From the cell containing the given text, extract its center point as (x, y) coordinate. 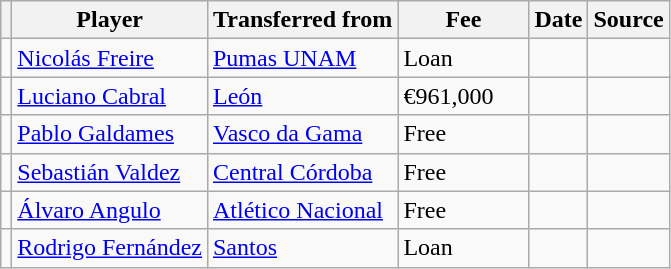
Santos (302, 248)
Luciano Cabral (110, 96)
Date (558, 20)
Player (110, 20)
Source (628, 20)
Sebastián Valdez (110, 172)
Rodrigo Fernández (110, 248)
Central Córdoba (302, 172)
Álvaro Angulo (110, 210)
Fee (464, 20)
Transferred from (302, 20)
Pumas UNAM (302, 58)
Pablo Galdames (110, 134)
€961,000 (464, 96)
Atlético Nacional (302, 210)
Vasco da Gama (302, 134)
León (302, 96)
Nicolás Freire (110, 58)
